Detect which cell encompasses the target text, then output its (x, y) center coordinate. 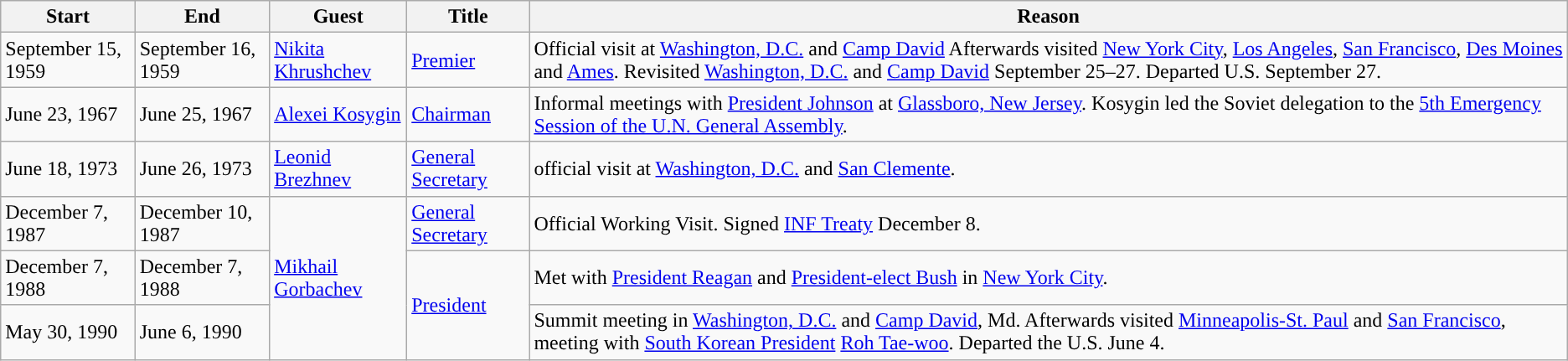
Guest (338, 17)
Leonid Brezhnev (338, 169)
June 25, 1967 (202, 114)
Alexei Kosygin (338, 114)
Start (68, 17)
President (468, 305)
Premier (468, 60)
June 6, 1990 (202, 332)
Nikita Khrushchev (338, 60)
Reason (1049, 17)
Met with President Reagan and President-elect Bush in New York City. (1049, 278)
Title (468, 17)
End (202, 17)
December 10, 1987 (202, 223)
official visit at Washington, D.C. and San Clemente. (1049, 169)
Mikhail Gorbachev (338, 278)
December 7, 1987 (68, 223)
May 30, 1990 (68, 332)
June 18, 1973 (68, 169)
June 23, 1967 (68, 114)
September 16, 1959 (202, 60)
September 15, 1959 (68, 60)
Chairman (468, 114)
Official Working Visit. Signed INF Treaty December 8. (1049, 223)
June 26, 1973 (202, 169)
